Identify which cell holds the provided text, then report its [x, y] central coordinate. 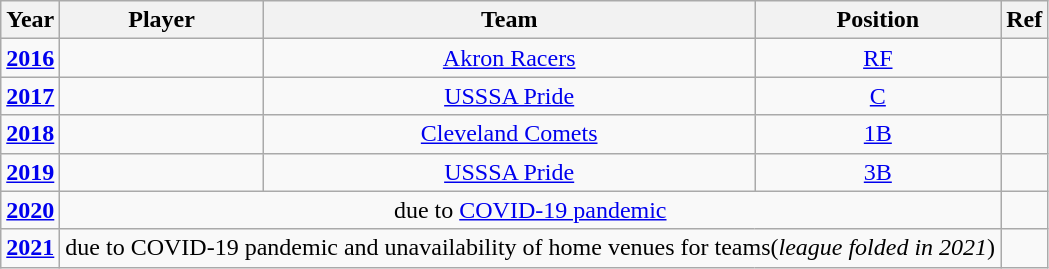
Team [509, 20]
Position [878, 20]
2019 [30, 172]
Cleveland Comets [509, 134]
Player [162, 20]
2018 [30, 134]
due to COVID-19 pandemic and unavailability of home venues for teams(league folded in 2021) [530, 248]
Akron Racers [509, 58]
2017 [30, 96]
2020 [30, 210]
3B [878, 172]
2021 [30, 248]
2016 [30, 58]
due to COVID-19 pandemic [530, 210]
C [878, 96]
Ref [1024, 20]
Year [30, 20]
1B [878, 134]
RF [878, 58]
